Return the (X, Y) coordinate for the center point of the cell that contains the specified text.  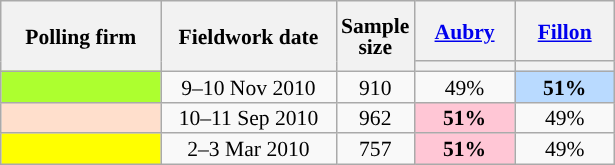
Fieldwork date (248, 36)
10–11 Sep 2010 (248, 118)
757 (375, 150)
Samplesize (375, 36)
Polling firm (81, 36)
9–10 Nov 2010 (248, 86)
Fillon (565, 31)
Aubry (464, 31)
910 (375, 86)
962 (375, 118)
2–3 Mar 2010 (248, 150)
